From the cell containing the given text, extract its center point as (x, y) coordinate. 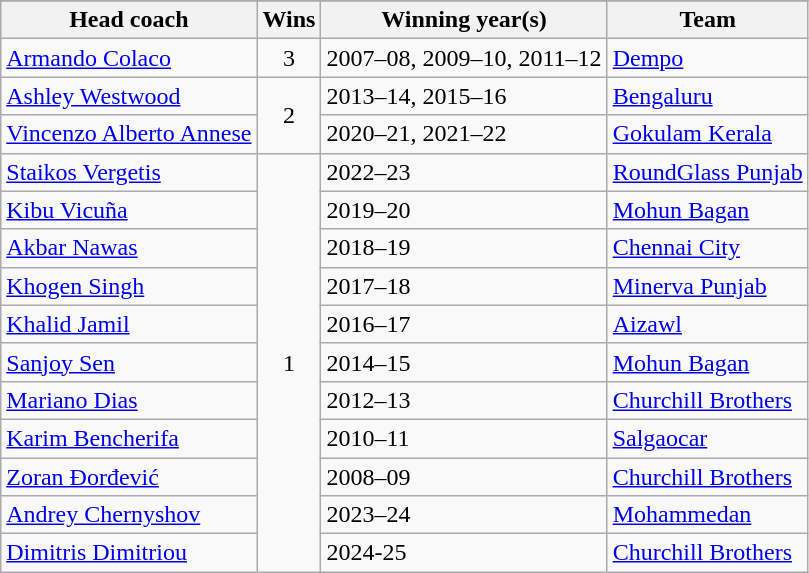
Andrey Chernyshov (129, 515)
Akbar Nawas (129, 248)
Aizawl (708, 324)
Minerva Punjab (708, 286)
2017–18 (464, 286)
Sanjoy Sen (129, 362)
Staikos Vergetis (129, 172)
2014–15 (464, 362)
2007–08, 2009–10, 2011–12 (464, 58)
Gokulam Kerala (708, 134)
Chennai City (708, 248)
Khogen Singh (129, 286)
2 (289, 115)
2012–13 (464, 400)
Khalid Jamil (129, 324)
2016–17 (464, 324)
Mariano Dias (129, 400)
RoundGlass Punjab (708, 172)
2019–20 (464, 210)
Armando Colaco (129, 58)
Winning year(s) (464, 20)
Ashley Westwood (129, 96)
Wins (289, 20)
Bengaluru (708, 96)
2010–11 (464, 438)
Vincenzo Alberto Annese (129, 134)
Head coach (129, 20)
2018–19 (464, 248)
Mohammedan (708, 515)
Salgaocar (708, 438)
2024-25 (464, 553)
1 (289, 362)
2022–23 (464, 172)
Kibu Vicuña (129, 210)
Dimitris Dimitriou (129, 553)
Karim Bencherifa (129, 438)
3 (289, 58)
Dempo (708, 58)
Zoran Đorđević (129, 477)
2008–09 (464, 477)
2023–24 (464, 515)
2020–21, 2021–22 (464, 134)
Team (708, 20)
2013–14, 2015–16 (464, 96)
